Extract the (x, y) coordinate from the center of the cell holding the provided text.  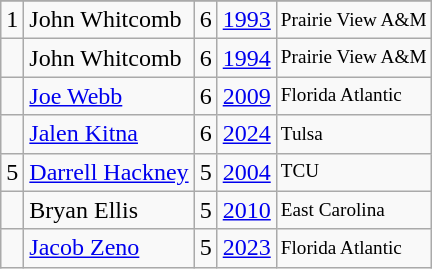
Bryan Ellis (109, 210)
1 (12, 20)
2024 (246, 134)
TCU (354, 172)
Jalen Kitna (109, 134)
1994 (246, 58)
East Carolina (354, 210)
2010 (246, 210)
2009 (246, 96)
Joe Webb (109, 96)
1993 (246, 20)
2004 (246, 172)
Darrell Hackney (109, 172)
Jacob Zeno (109, 248)
2023 (246, 248)
Tulsa (354, 134)
